Locate the cell with the specified text and output its [x, y] center coordinate. 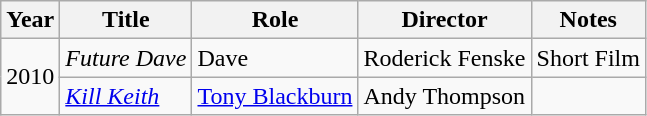
Director [444, 20]
Title [126, 20]
Kill Keith [126, 96]
Roderick Fenske [444, 58]
Role [275, 20]
Tony Blackburn [275, 96]
2010 [30, 77]
Future Dave [126, 58]
Notes [588, 20]
Andy Thompson [444, 96]
Dave [275, 58]
Year [30, 20]
Short Film [588, 58]
